Output the (X, Y) coordinate of the center of the cell containing the given text.  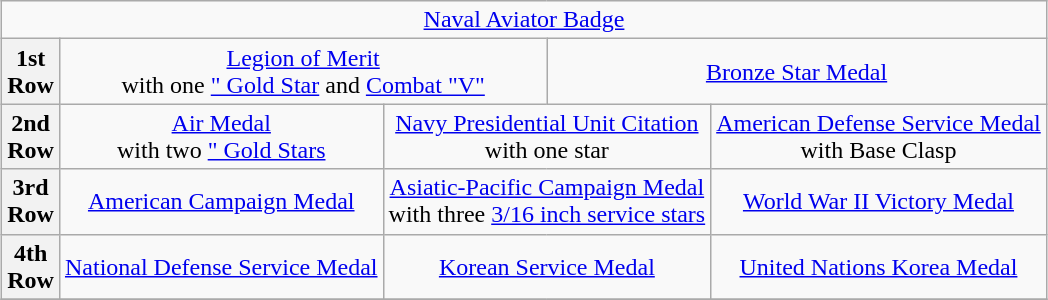
Air Medal with two " Gold Stars (221, 136)
3rdRow (31, 202)
World War II Victory Medal (879, 202)
United Nations Korea Medal (879, 266)
American Campaign Medal (221, 202)
Korean Service Medal (547, 266)
2ndRow (31, 136)
American Defense Service Medal with Base Clasp (879, 136)
National Defense Service Medal (221, 266)
Navy Presidential Unit Citation with one star (547, 136)
Asiatic-Pacific Campaign Medal with three 3/16 inch service stars (547, 202)
Naval Aviator Badge (524, 20)
Legion of Merit with one " Gold Star and Combat "V" (302, 72)
1stRow (31, 72)
Bronze Star Medal (796, 72)
4thRow (31, 266)
